Locate the cell with the specified text and output its [X, Y] center coordinate. 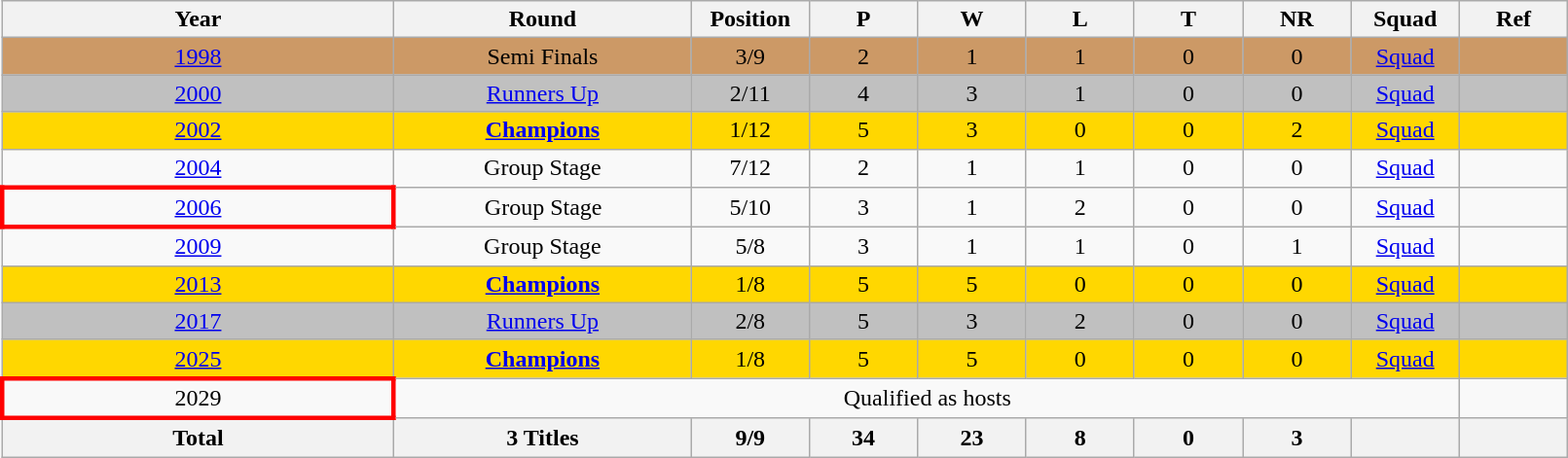
2006 [198, 208]
Year [198, 19]
3 Titles [543, 438]
23 [971, 438]
NR [1296, 19]
2025 [198, 359]
4 [862, 93]
L [1080, 19]
1998 [198, 56]
34 [862, 438]
1/12 [749, 130]
2009 [198, 247]
2002 [198, 130]
2029 [198, 399]
9/9 [749, 438]
2017 [198, 321]
5/10 [749, 208]
W [971, 19]
Round [543, 19]
2/11 [749, 93]
5/8 [749, 247]
Semi Finals [543, 56]
Position [749, 19]
T [1187, 19]
Ref [1513, 19]
8 [1080, 438]
2/8 [749, 321]
3/9 [749, 56]
Total [198, 438]
2004 [198, 168]
Qualified as hosts [927, 399]
2013 [198, 284]
2000 [198, 93]
7/12 [749, 168]
P [862, 19]
